Return the [x, y] coordinate for the center point of the cell that contains the specified text.  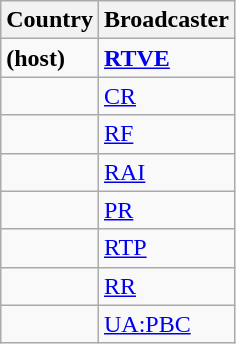
PR [166, 210]
Broadcaster [166, 20]
RF [166, 134]
RTVE [166, 58]
RAI [166, 172]
CR [166, 96]
Country [50, 20]
(host) [50, 58]
RR [166, 286]
UA:PBC [166, 324]
RTP [166, 248]
